Determine the (X, Y) coordinate at the center of the cell enclosing the given text.  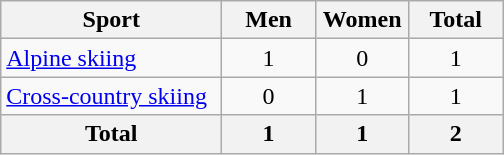
Women (362, 20)
Men (269, 20)
2 (456, 134)
Sport (112, 20)
Alpine skiing (112, 58)
Cross-country skiing (112, 96)
